Search for the cell housing the specified text and yield its [x, y] center coordinate. 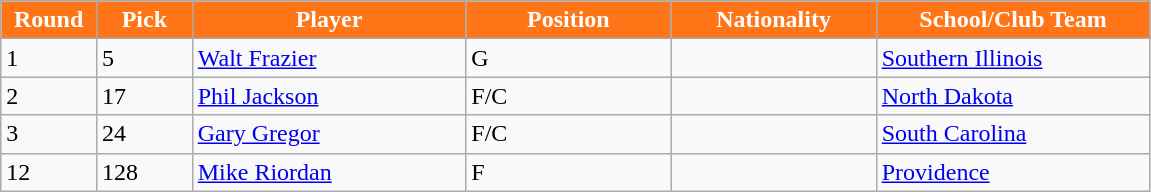
School/Club Team [1013, 20]
Player [329, 20]
G [568, 58]
Nationality [774, 20]
Phil Jackson [329, 96]
Walt Frazier [329, 58]
Pick [144, 20]
Gary Gregor [329, 134]
12 [49, 172]
Round [49, 20]
South Carolina [1013, 134]
3 [49, 134]
Position [568, 20]
2 [49, 96]
5 [144, 58]
North Dakota [1013, 96]
17 [144, 96]
F [568, 172]
Mike Riordan [329, 172]
Providence [1013, 172]
1 [49, 58]
128 [144, 172]
24 [144, 134]
Southern Illinois [1013, 58]
